Return the (X, Y) coordinate for the center point of the cell that contains the specified text.  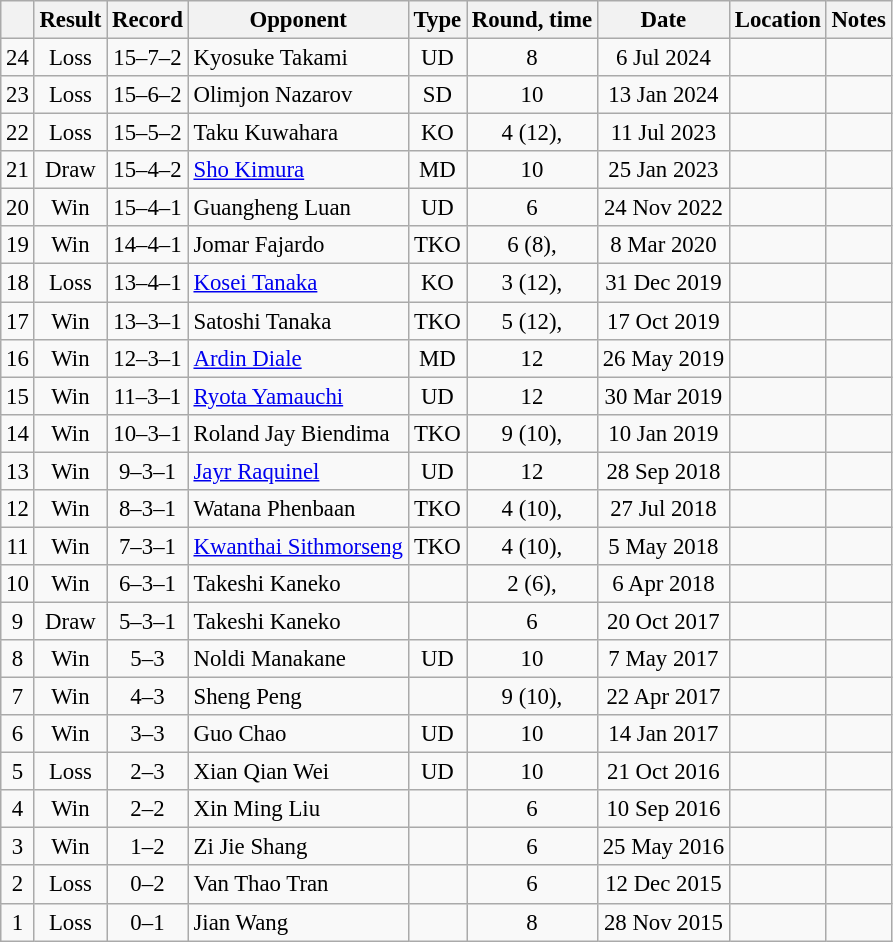
Guo Chao (298, 734)
Result (70, 20)
14 Jan 2017 (663, 734)
11 Jul 2023 (663, 133)
Kwanthai Sithmorseng (298, 546)
8 Mar 2020 (663, 245)
5 May 2018 (663, 546)
Sho Kimura (298, 170)
4–3 (148, 697)
Kosei Tanaka (298, 283)
15–6–2 (148, 95)
2–3 (148, 772)
14–4–1 (148, 245)
0–1 (148, 922)
Round, time (532, 20)
Xian Qian Wei (298, 772)
2–2 (148, 809)
Noldi Manakane (298, 659)
Xin Ming Liu (298, 809)
26 May 2019 (663, 358)
2 (18, 885)
14 (18, 433)
Satoshi Tanaka (298, 321)
20 Oct 2017 (663, 621)
Van Thao Tran (298, 885)
22 (18, 133)
27 Jul 2018 (663, 509)
Taku Kuwahara (298, 133)
23 (18, 95)
10 Jan 2019 (663, 433)
SD (437, 95)
3 (18, 847)
25 May 2016 (663, 847)
15–4–1 (148, 208)
2 (6), (532, 584)
17 (18, 321)
16 (18, 358)
10 Sep 2016 (663, 809)
11 (18, 546)
15–5–2 (148, 133)
21 Oct 2016 (663, 772)
Kyosuke Takami (298, 58)
19 (18, 245)
3 (12), (532, 283)
28 Nov 2015 (663, 922)
Type (437, 20)
Jomar Fajardo (298, 245)
6 (8), (532, 245)
8–3–1 (148, 509)
Roland Jay Biendima (298, 433)
5–3 (148, 659)
10–3–1 (148, 433)
1 (18, 922)
13–4–1 (148, 283)
15–4–2 (148, 170)
5 (18, 772)
20 (18, 208)
1–2 (148, 847)
5 (12), (532, 321)
Jian Wang (298, 922)
Location (778, 20)
6 Jul 2024 (663, 58)
Opponent (298, 20)
7 (18, 697)
15 (18, 396)
9–3–1 (148, 471)
Watana Phenbaan (298, 509)
6–3–1 (148, 584)
Ardin Diale (298, 358)
4 (18, 809)
Sheng Peng (298, 697)
28 Sep 2018 (663, 471)
Date (663, 20)
4 (12), (532, 133)
13 Jan 2024 (663, 95)
7 May 2017 (663, 659)
6 Apr 2018 (663, 584)
5–3–1 (148, 621)
12 Dec 2015 (663, 885)
0–2 (148, 885)
Record (148, 20)
12–3–1 (148, 358)
Notes (858, 20)
22 Apr 2017 (663, 697)
30 Mar 2019 (663, 396)
18 (18, 283)
9 (18, 621)
13 (18, 471)
13–3–1 (148, 321)
25 Jan 2023 (663, 170)
24 Nov 2022 (663, 208)
21 (18, 170)
Olimjon Nazarov (298, 95)
31 Dec 2019 (663, 283)
24 (18, 58)
17 Oct 2019 (663, 321)
Ryota Yamauchi (298, 396)
Jayr Raquinel (298, 471)
7–3–1 (148, 546)
11–3–1 (148, 396)
Guangheng Luan (298, 208)
Zi Jie Shang (298, 847)
15–7–2 (148, 58)
3–3 (148, 734)
